Locate the cell with the specified text and output its [X, Y] center coordinate. 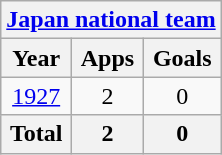
Goals [182, 58]
Japan national team [111, 20]
Year [36, 58]
Total [36, 134]
1927 [36, 96]
Apps [108, 58]
